Provide the [x, y] coordinate of the cell's center where the given text is located.  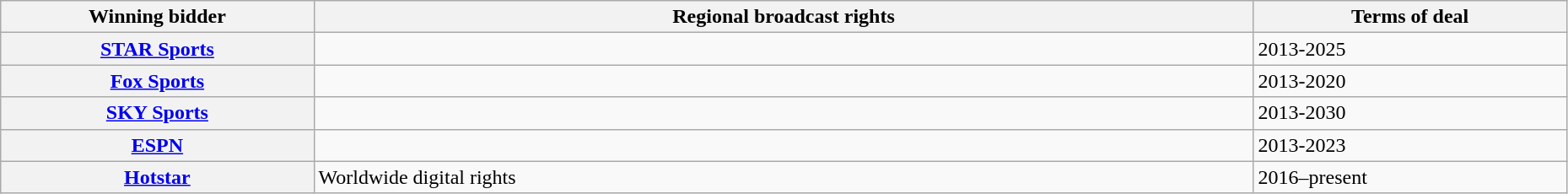
2013-2023 [1410, 145]
2013-2025 [1410, 49]
ESPN [157, 145]
Fox Sports [157, 81]
SKY Sports [157, 113]
Hotstar [157, 177]
Worldwide digital rights [784, 177]
STAR Sports [157, 49]
Terms of deal [1410, 17]
Regional broadcast rights [784, 17]
2013-2030 [1410, 113]
2016–present [1410, 177]
2013-2020 [1410, 81]
Winning bidder [157, 17]
